Output the [x, y] coordinate of the center of the cell containing the given text.  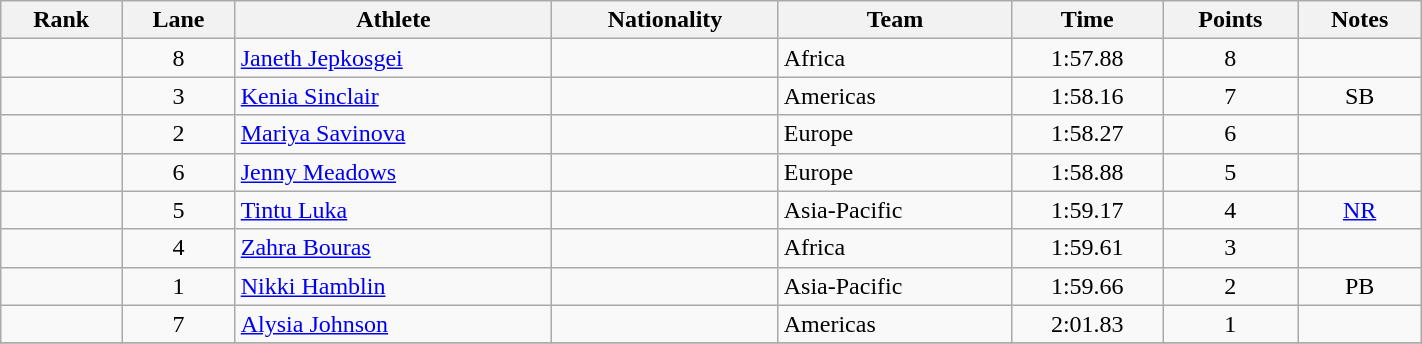
Points [1230, 20]
2:01.83 [1088, 324]
Nikki Hamblin [393, 286]
1:59.17 [1088, 210]
NR [1360, 210]
Tintu Luka [393, 210]
Lane [179, 20]
Nationality [666, 20]
Kenia Sinclair [393, 96]
Zahra Bouras [393, 248]
1:59.61 [1088, 248]
Mariya Savinova [393, 134]
1:58.16 [1088, 96]
1:59.66 [1088, 286]
Alysia Johnson [393, 324]
Athlete [393, 20]
1:58.88 [1088, 172]
PB [1360, 286]
Notes [1360, 20]
Jenny Meadows [393, 172]
Janeth Jepkosgei [393, 58]
1:58.27 [1088, 134]
Team [895, 20]
1:57.88 [1088, 58]
SB [1360, 96]
Time [1088, 20]
Rank [62, 20]
